Search for the cell housing the specified text and yield its [X, Y] center coordinate. 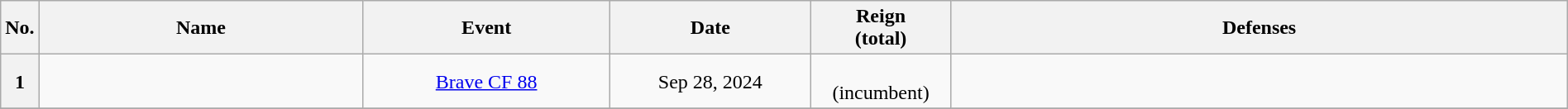
(incumbent) [881, 81]
Reign(total) [881, 28]
Event [486, 28]
Sep 28, 2024 [710, 81]
Name [201, 28]
Brave CF 88 [486, 81]
No. [20, 28]
Date [710, 28]
1 [20, 81]
Defenses [1259, 28]
